Return the (X, Y) coordinate for the center point of the cell that contains the specified text.  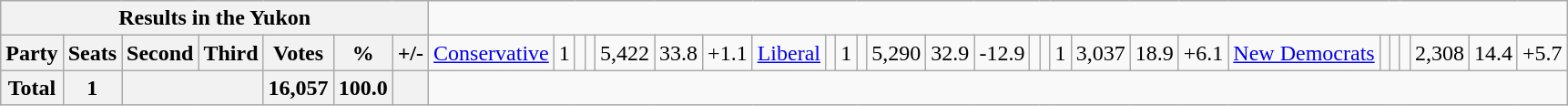
+/- (410, 53)
32.9 (951, 53)
2,308 (1439, 53)
+6.1 (1204, 53)
Conservative (492, 53)
Party (32, 53)
Votes (299, 53)
100.0 (362, 88)
5,290 (896, 53)
+1.1 (728, 53)
Results in the Yukon (215, 18)
Seats (92, 53)
16,057 (299, 88)
Third (231, 53)
33.8 (677, 53)
+5.7 (1543, 53)
Second (160, 53)
5,422 (625, 53)
18.9 (1155, 53)
3,037 (1100, 53)
New Democrats (1304, 53)
14.4 (1493, 53)
Total (32, 88)
Liberal (789, 53)
-12.9 (1002, 53)
% (362, 53)
